Extract the [X, Y] coordinate from the center of the cell holding the provided text.  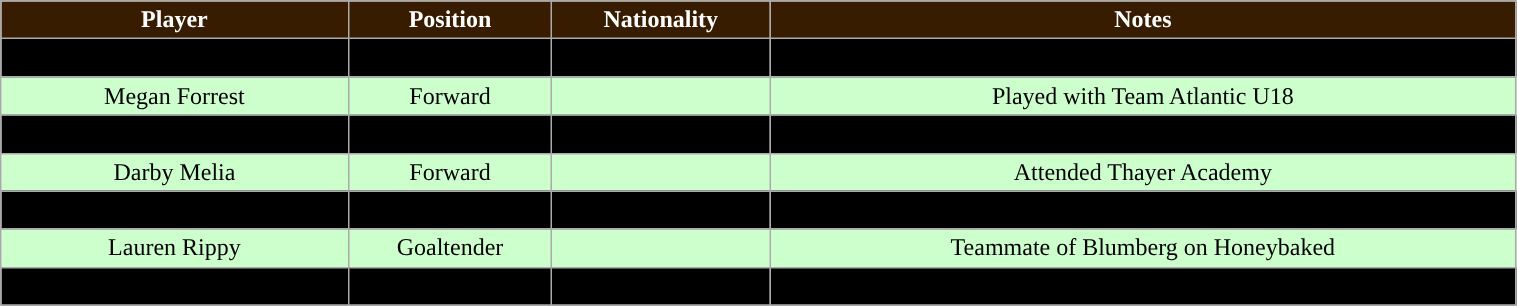
Kaitijane Blumberg [174, 58]
Played with Team Atlantic U18 [1143, 96]
Played with Assabet Valley [1143, 210]
Player [174, 20]
Member of Mid-Fairfield Connecticut Stars [1143, 134]
Notes [1143, 20]
Megan Forrest [174, 96]
Position [450, 20]
Attended Thayer Academy [1143, 172]
Maddie Fouts [174, 134]
Teammate of Blumberg on Honeybaked [1143, 248]
Lauren Rippy [174, 248]
Nationality [661, 20]
Goaltender [450, 248]
Abby Nearis [174, 210]
Darby Melia [174, 172]
Played Club Hockey with Honeybaked [1143, 58]
Member of Oakville Jr. Hornets [1143, 286]
Maddie Sisokin [174, 286]
